Return the (X, Y) coordinate for the center point of the cell that contains the specified text.  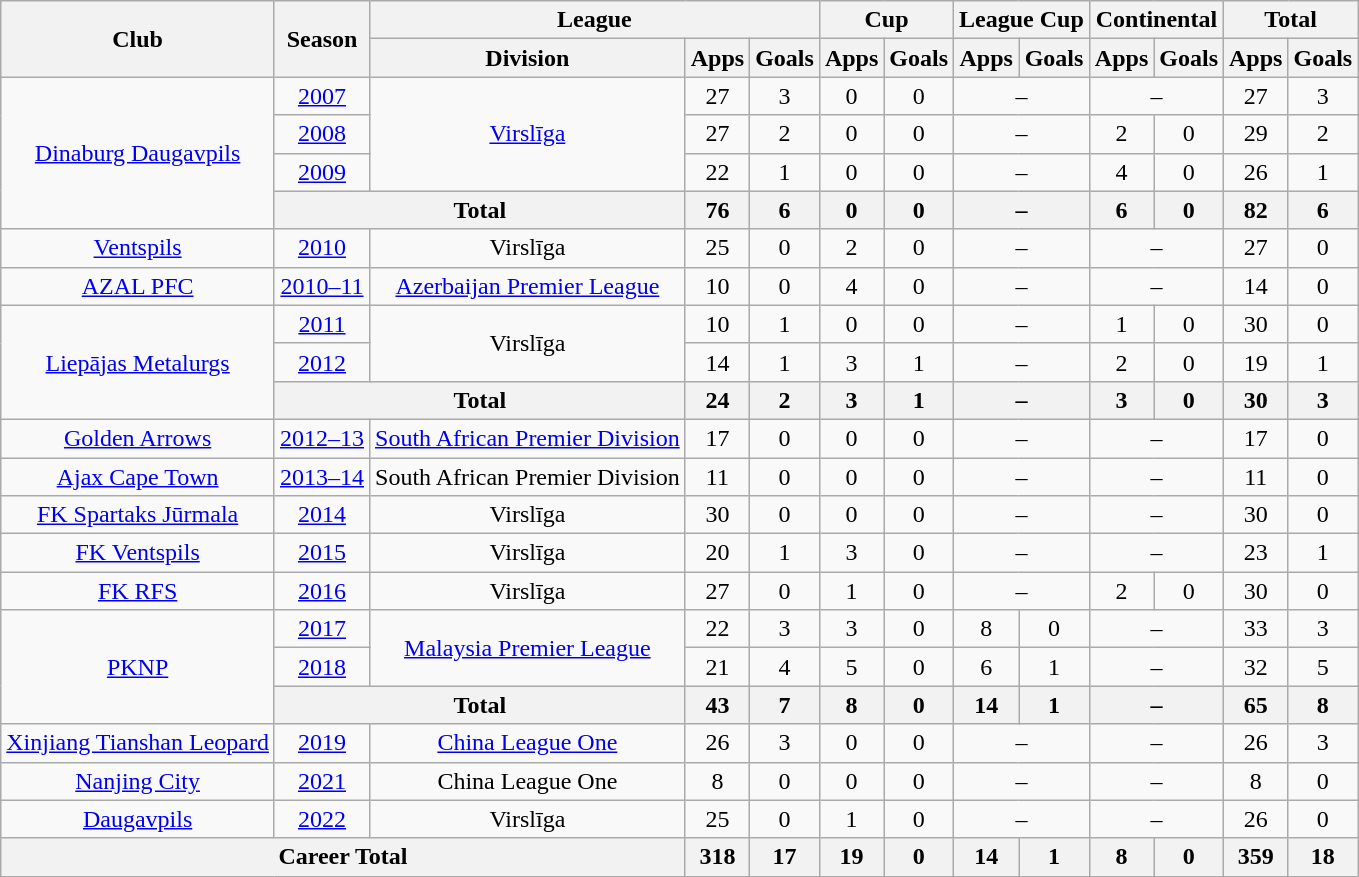
2010 (322, 248)
20 (717, 553)
2010–11 (322, 286)
Ventspils (138, 248)
AZAL PFC (138, 286)
2012 (322, 362)
82 (1256, 210)
2009 (322, 172)
29 (1256, 134)
32 (1256, 667)
2012–13 (322, 438)
21 (717, 667)
2018 (322, 667)
24 (717, 400)
Dinaburg Daugavpils (138, 153)
23 (1256, 553)
League (595, 20)
2017 (322, 629)
FK RFS (138, 591)
FK Ventspils (138, 553)
Liepājas Metalurgs (138, 362)
Nanjing City (138, 781)
2021 (322, 781)
Golden Arrows (138, 438)
2007 (322, 96)
Career Total (343, 857)
Season (322, 39)
2013–14 (322, 477)
2008 (322, 134)
7 (785, 705)
76 (717, 210)
Malaysia Premier League (528, 648)
Division (528, 58)
65 (1256, 705)
2019 (322, 743)
PKNP (138, 667)
Azerbaijan Premier League (528, 286)
2014 (322, 515)
Club (138, 39)
2015 (322, 553)
318 (717, 857)
359 (1256, 857)
Ajax Cape Town (138, 477)
2016 (322, 591)
Daugavpils (138, 819)
FK Spartaks Jūrmala (138, 515)
League Cup (1022, 20)
2011 (322, 324)
Cup (886, 20)
Xinjiang Tianshan Leopard (138, 743)
18 (1323, 857)
2022 (322, 819)
33 (1256, 629)
Continental (1156, 20)
43 (717, 705)
